Return [X, Y] of the center of cell containing provided text 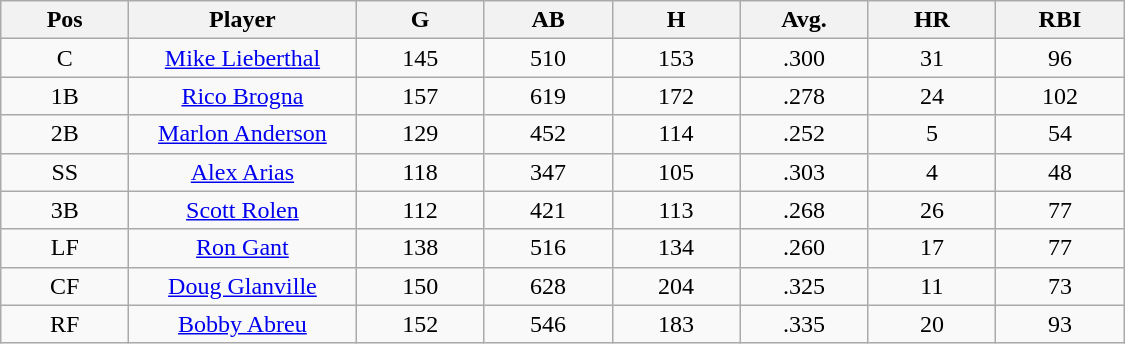
113 [676, 210]
5 [932, 134]
AB [548, 20]
118 [420, 172]
LF [65, 248]
152 [420, 324]
.252 [804, 134]
Rico Brogna [242, 96]
204 [676, 286]
93 [1060, 324]
452 [548, 134]
421 [548, 210]
Pos [65, 20]
20 [932, 324]
Alex Arias [242, 172]
.300 [804, 58]
26 [932, 210]
SS [65, 172]
48 [1060, 172]
2B [65, 134]
347 [548, 172]
CF [65, 286]
RBI [1060, 20]
.335 [804, 324]
.325 [804, 286]
C [65, 58]
105 [676, 172]
HR [932, 20]
H [676, 20]
157 [420, 96]
129 [420, 134]
Doug Glanville [242, 286]
.278 [804, 96]
1B [65, 96]
516 [548, 248]
11 [932, 286]
Ron Gant [242, 248]
183 [676, 324]
510 [548, 58]
172 [676, 96]
73 [1060, 286]
24 [932, 96]
31 [932, 58]
54 [1060, 134]
145 [420, 58]
.303 [804, 172]
150 [420, 286]
4 [932, 172]
RF [65, 324]
Mike Lieberthal [242, 58]
96 [1060, 58]
Avg. [804, 20]
G [420, 20]
546 [548, 324]
Player [242, 20]
Bobby Abreu [242, 324]
628 [548, 286]
17 [932, 248]
114 [676, 134]
138 [420, 248]
.268 [804, 210]
Scott Rolen [242, 210]
102 [1060, 96]
112 [420, 210]
134 [676, 248]
.260 [804, 248]
3B [65, 210]
Marlon Anderson [242, 134]
619 [548, 96]
153 [676, 58]
